Capture the cell that displays the provided text and extract its [x, y] central coordinate. 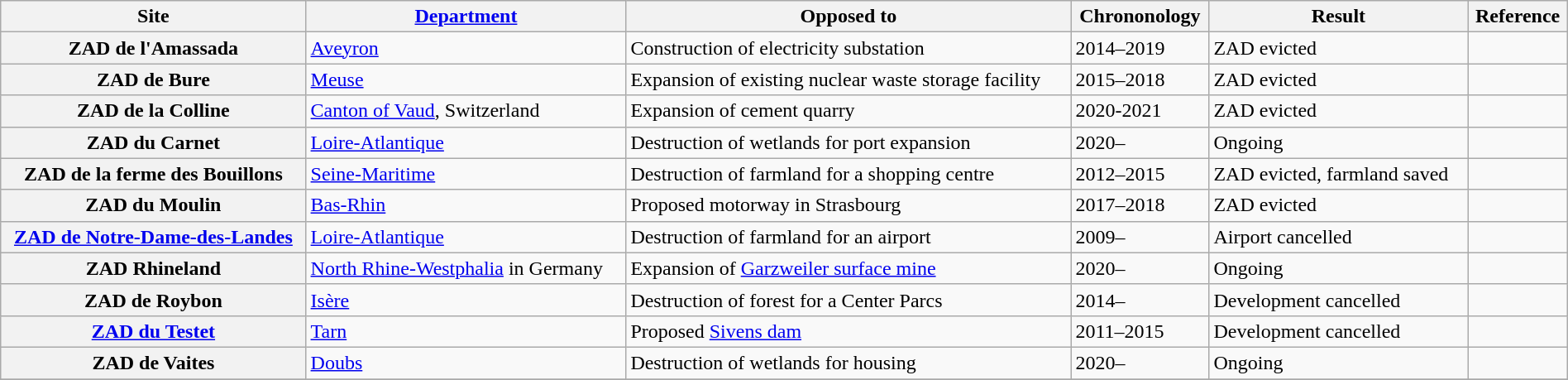
Expansion of cement quarry [849, 111]
Construction of electricity substation [849, 48]
2014–2019 [1140, 48]
Site [154, 17]
2017–2018 [1140, 205]
Proposed motorway in Strasbourg [849, 205]
Meuse [466, 79]
ZAD Rhineland [154, 268]
ZAD du Carnet [154, 142]
North Rhine-Westphalia in Germany [466, 268]
ZAD de Bure [154, 79]
Opposed to [849, 17]
2020-2021 [1140, 111]
Department [466, 17]
Doubs [466, 363]
Isère [466, 300]
ZAD du Testet [154, 331]
2012–2015 [1140, 174]
2011–2015 [1140, 331]
Tarn [466, 331]
Aveyron [466, 48]
ZAD de la Colline [154, 111]
Destruction of forest for a Center Parcs [849, 300]
2015–2018 [1140, 79]
Expansion of existing nuclear waste storage facility [849, 79]
Chrononology [1140, 17]
ZAD de la ferme des Bouillons [154, 174]
ZAD de Notre-Dame-des-Landes [154, 237]
Canton of Vaud, Switzerland [466, 111]
2014– [1140, 300]
Result [1338, 17]
Destruction of farmland for an airport [849, 237]
ZAD du Moulin [154, 205]
Seine-Maritime [466, 174]
Expansion of Garzweiler surface mine [849, 268]
Destruction of wetlands for port expansion [849, 142]
2009– [1140, 237]
Airport cancelled [1338, 237]
ZAD de Roybon [154, 300]
Destruction of wetlands for housing [849, 363]
ZAD evicted, farmland saved [1338, 174]
Reference [1518, 17]
ZAD de l'Amassada [154, 48]
Proposed Sivens dam [849, 331]
Bas-Rhin [466, 205]
ZAD de Vaites [154, 363]
Destruction of farmland for a shopping centre [849, 174]
